Identify which cell holds the provided text, then report its [X, Y] central coordinate. 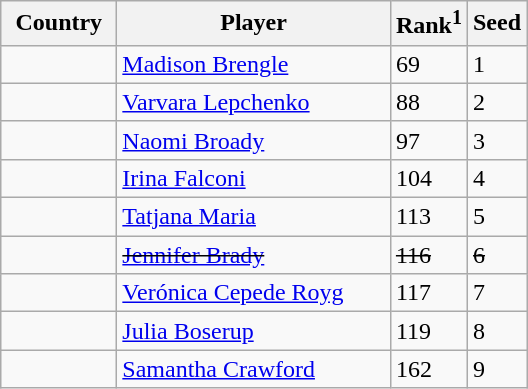
8 [496, 331]
113 [428, 217]
Country [59, 24]
104 [428, 178]
88 [428, 102]
9 [496, 369]
Naomi Broady [254, 140]
Varvara Lepchenko [254, 102]
3 [496, 140]
Samantha Crawford [254, 369]
Verónica Cepede Royg [254, 293]
162 [428, 369]
5 [496, 217]
97 [428, 140]
7 [496, 293]
Tatjana Maria [254, 217]
Player [254, 24]
Seed [496, 24]
4 [496, 178]
Irina Falconi [254, 178]
117 [428, 293]
Jennifer Brady [254, 255]
Rank1 [428, 24]
119 [428, 331]
Julia Boserup [254, 331]
69 [428, 64]
Madison Brengle [254, 64]
6 [496, 255]
116 [428, 255]
2 [496, 102]
1 [496, 64]
